Find where the given text appears and provide that cell's center as (x, y) coordinate. 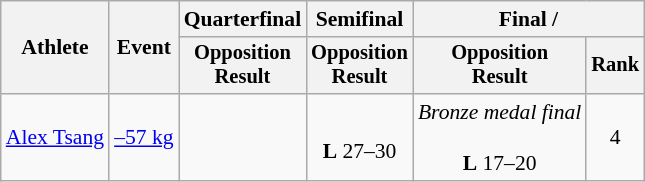
Athlete (55, 48)
Event (144, 48)
L 27–30 (360, 138)
–57 kg (144, 138)
Final / (528, 19)
Bronze medal finalL 17–20 (500, 138)
Quarterfinal (243, 19)
4 (615, 138)
Rank (615, 66)
Semifinal (360, 19)
Alex Tsang (55, 138)
